Return the [X, Y] coordinate for the center point of the cell that contains the specified text.  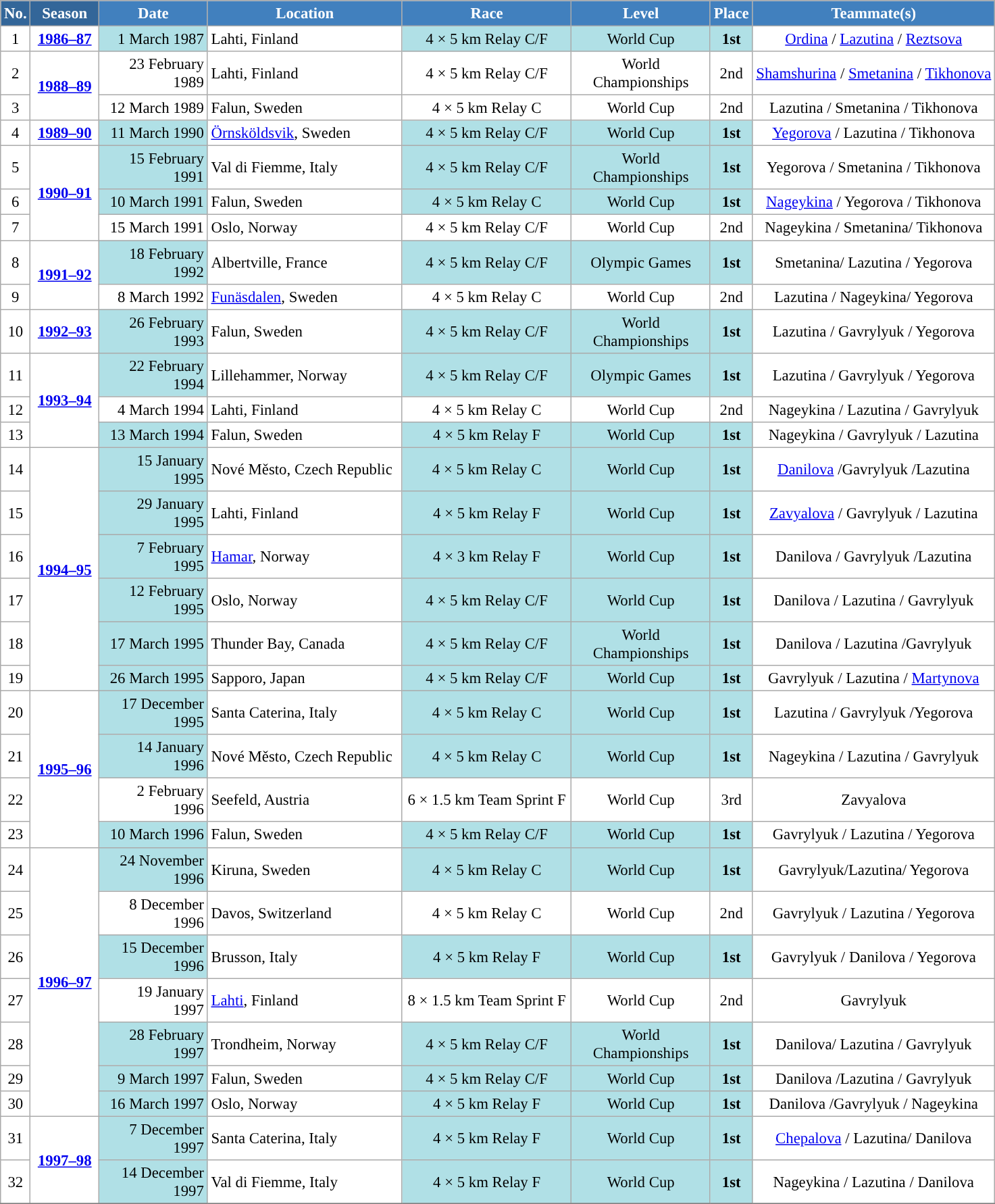
Ordina / Lazutina / Reztsova [874, 39]
Chepalova / Lazutina/ Danilova [874, 1138]
15 February 1991 [154, 168]
1 March 1987 [154, 39]
22 [16, 800]
Smetanina/ Lazutina / Yegorova [874, 262]
10 March 1991 [154, 202]
31 [16, 1138]
16 March 1997 [154, 1104]
Level [641, 14]
Place [731, 14]
15 March 1991 [154, 228]
24 November 1996 [154, 869]
Lazutina / Nageykina/ Yegorova [874, 297]
30 [16, 1104]
6 × 1.5 km Team Sprint F [486, 800]
12 February 1995 [154, 600]
Nageykina / Yegorova / Tikhonova [874, 202]
10 March 1996 [154, 835]
17 December 1995 [154, 713]
8 March 1992 [154, 297]
Lazutina / Gavrylyuk /Yegorova [874, 713]
1992–93 [65, 331]
7 February 1995 [154, 557]
Danilova / Lazutina / Gavrylyuk [874, 600]
1 [16, 39]
5 [16, 168]
17 [16, 600]
Zavyalova / Gavrylyuk / Lazutina [874, 513]
26 March 1995 [154, 678]
Funäsdalen, Sweden [305, 297]
8 × 1.5 km Team Sprint F [486, 1000]
4 March 1994 [154, 409]
Gavrylyuk / Danilova / Yegorova [874, 957]
3rd [731, 800]
27 [16, 1000]
9 [16, 297]
Sapporo, Japan [305, 678]
Danilova / Lazutina /Gavrylyuk [874, 645]
Hamar, Norway [305, 557]
12 [16, 409]
Danilova /Lazutina / Gavrylyuk [874, 1078]
Albertville, France [305, 262]
15 [16, 513]
Gavrylyuk / Lazutina / Martynova [874, 678]
1991–92 [65, 275]
1996–97 [65, 982]
11 [16, 374]
4 [16, 133]
8 [16, 262]
Danilova /Gavrylyuk /Lazutina [874, 469]
Kiruna, Sweden [305, 869]
Nageykina / Lazutina / Danilova [874, 1182]
Yegorova / Smetanina / Tikhonova [874, 168]
18 February 1992 [154, 262]
10 [16, 331]
32 [16, 1182]
Yegorova / Lazutina / Tikhonova [874, 133]
Seefeld, Austria [305, 800]
15 January 1995 [154, 469]
26 February 1993 [154, 331]
29 [16, 1078]
1997–98 [65, 1159]
Gavrylyuk/Lazutina/ Yegorova [874, 869]
1993–94 [65, 400]
Nageykina / Smetanina/ Tikhonova [874, 228]
29 January 1995 [154, 513]
Trondheim, Norway [305, 1045]
1986–87 [65, 39]
Lillehammer, Norway [305, 374]
2 February 1996 [154, 800]
21 [16, 757]
23 February 1989 [154, 73]
Race [486, 14]
2 [16, 73]
22 February 1994 [154, 374]
Nageykina / Gavrylyuk / Lazutina [874, 435]
4 × 3 km Relay F [486, 557]
Thunder Bay, Canada [305, 645]
13 [16, 435]
Season [65, 14]
28 February 1997 [154, 1045]
Date [154, 14]
Danilova/ Lazutina / Gavrylyuk [874, 1045]
Shamshurina / Smetanina / Tikhonova [874, 73]
7 [16, 228]
Danilova /Gavrylyuk / Nageykina [874, 1104]
14 [16, 469]
13 March 1994 [154, 435]
7 December 1997 [154, 1138]
14 December 1997 [154, 1182]
No. [16, 14]
3 [16, 108]
8 December 1996 [154, 913]
25 [16, 913]
Brusson, Italy [305, 957]
Danilova / Gavrylyuk /Lazutina [874, 557]
11 March 1990 [154, 133]
18 [16, 645]
26 [16, 957]
12 March 1989 [154, 108]
1989–90 [65, 133]
Zavyalova [874, 800]
Gavrylyuk [874, 1000]
19 [16, 678]
14 January 1996 [154, 757]
Location [305, 14]
17 March 1995 [154, 645]
28 [16, 1045]
Lazutina / Smetanina / Tikhonova [874, 108]
23 [16, 835]
1994–95 [65, 569]
6 [16, 202]
1990–91 [65, 193]
16 [16, 557]
1995–96 [65, 769]
20 [16, 713]
1988–89 [65, 86]
15 December 1996 [154, 957]
9 March 1997 [154, 1078]
24 [16, 869]
Teammate(s) [874, 14]
Örnsköldsvik, Sweden [305, 133]
19 January 1997 [154, 1000]
Davos, Switzerland [305, 913]
